Return [X, Y] of the center of cell containing provided text 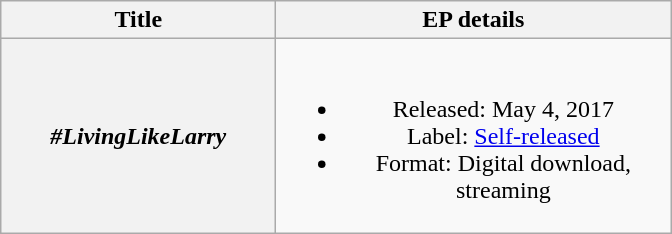
EP details [474, 20]
#LivingLikeLarry [138, 136]
Released: May 4, 2017Label: Self-releasedFormat: Digital download, streaming [474, 136]
Title [138, 20]
